Search for the cell housing the specified text and yield its [x, y] center coordinate. 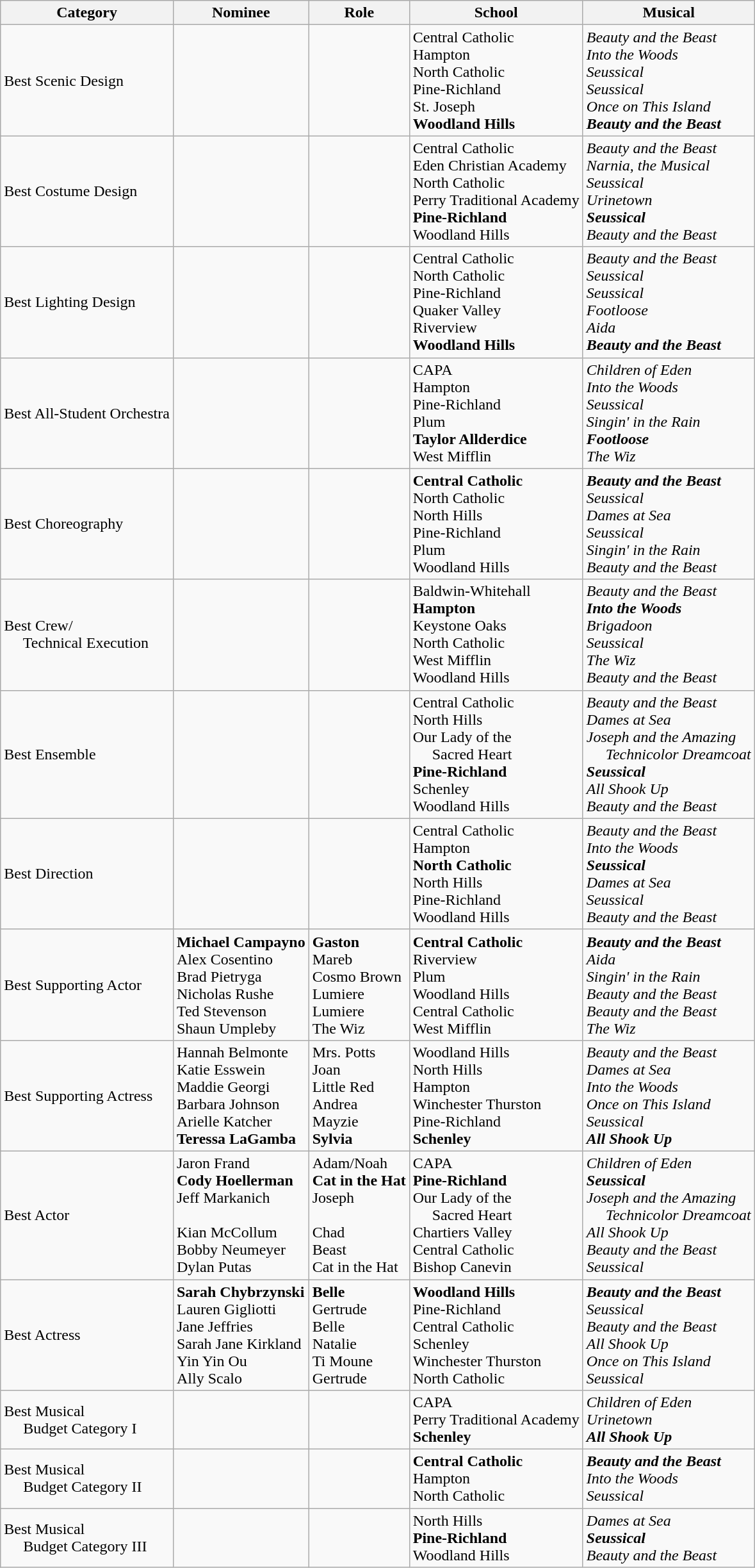
Central CatholicEden Christian AcademyNorth CatholicPerry Traditional AcademyPine-RichlandWoodland Hills [496, 191]
Best Scenic Design [87, 81]
Central CatholicRiverviewPlumWoodland HillsCentral CatholicWest Mifflin [496, 984]
Best Lighting Design [87, 302]
Central CatholicNorth CatholicPine-RichlandQuaker ValleyRiverviewWoodland Hills [496, 302]
Central CatholicHamptonNorth Catholic [496, 1479]
Best Direction [87, 874]
Central CatholicHamptonNorth CatholicPine-RichlandSt. JosephWoodland Hills [496, 81]
Mrs. PottsJoanLittle RedAndreaMayzieSylvia [359, 1096]
Central CatholicHamptonNorth CatholicNorth HillsPine-RichlandWoodland Hills [496, 874]
Beauty and the BeastDames at SeaInto the WoodsOnce on This IslandSeussicalAll Shook Up [669, 1096]
Best Costume Design [87, 191]
Beauty and the BeastInto the WoodsSeussical [669, 1479]
Woodland HillsNorth HillsHamptonWinchester ThurstonPine-RichlandSchenley [496, 1096]
CAPAHamptonPine-RichlandPlumTaylor AllderdiceWest Mifflin [496, 413]
Best Supporting Actress [87, 1096]
Beauty and the BeastInto the WoodsBrigadoonSeussicalThe WizBeauty and the Beast [669, 634]
Best Supporting Actor [87, 984]
Category [87, 13]
School [496, 13]
Best Ensemble [87, 754]
Beauty and the BeastNarnia, the MusicalSeussicalUrinetownSeussicalBeauty and the Beast [669, 191]
Beauty and the BeastSeussicalDames at SeaSeussicalSingin' in the RainBeauty and the Beast [669, 524]
Adam/NoahCat in the HatJosephChadBeastCat in the Hat [359, 1215]
Role [359, 13]
BelleGertrudeBelleNatalieTi MouneGertrude [359, 1334]
Best Actor [87, 1215]
Woodland HillsPine-RichlandCentral CatholicSchenleyWinchester ThurstonNorth Catholic [496, 1334]
Beauty and the BeastInto the WoodsSeussicalDames at SeaSeussicalBeauty and the Beast [669, 874]
Beauty and the BeastAidaSingin' in the RainBeauty and the BeastBeauty and the BeastThe Wiz [669, 984]
Beauty and the BeastDames at SeaJoseph and the Amazing Technicolor DreamcoatSeussicalAll Shook UpBeauty and the Beast [669, 754]
Sarah ChybrzynskiLauren GigliottiJane JeffriesSarah Jane KirklandYin Yin OuAlly Scalo [241, 1334]
Central CatholicNorth CatholicNorth HillsPine-RichlandPlumWoodland Hills [496, 524]
Best Crew/ Technical Execution [87, 634]
Dames at SeaSeussicalBeauty and the Beast [669, 1538]
Best All-Student Orchestra [87, 413]
Children of EdenInto the WoodsSeussicalSingin' in the RainFootlooseThe Wiz [669, 413]
CAPAPerry Traditional AcademySchenley [496, 1420]
Children of EdenUrinetownAll Shook Up [669, 1420]
Jaron FrandCody HoellermanJeff MarkanichKian McCollumBobby NeumeyerDylan Putas [241, 1215]
Children of EdenSeussicalJoseph and the Amazing Technicolor DreamcoatAll Shook UpBeauty and the BeastSeussical [669, 1215]
Nominee [241, 13]
Best Choreography [87, 524]
Best Musical Budget Category II [87, 1479]
CAPAPine-RichlandOur Lady of the Sacred HeartChartiers ValleyCentral CatholicBishop Canevin [496, 1215]
Michael CampaynoAlex CosentinoBrad PietrygaNicholas RusheTed Stevenson Shaun Umpleby [241, 984]
Musical [669, 13]
GastonMarebCosmo BrownLumiereLumiereThe Wiz [359, 984]
North HillsPine-RichlandWoodland Hills [496, 1538]
Best Musical Budget Category III [87, 1538]
Beauty and the BeastInto the WoodsSeussicalSeussicalOnce on This IslandBeauty and the Beast [669, 81]
Best Actress [87, 1334]
Beauty and the BeastSeussicalSeussicalFootlooseAidaBeauty and the Beast [669, 302]
Baldwin-WhitehallHamptonKeystone OaksNorth CatholicWest MifflinWoodland Hills [496, 634]
Beauty and the BeastSeussicalBeauty and the BeastAll Shook UpOnce on This IslandSeussical [669, 1334]
Hannah BelmonteKatie EssweinMaddie GeorgiBarbara JohnsonArielle Katcher Teressa LaGamba [241, 1096]
Central CatholicNorth HillsOur Lady of the Sacred HeartPine-RichlandSchenleyWoodland Hills [496, 754]
Best Musical Budget Category I [87, 1420]
